Locate the cell with the specified text and output its [x, y] center coordinate. 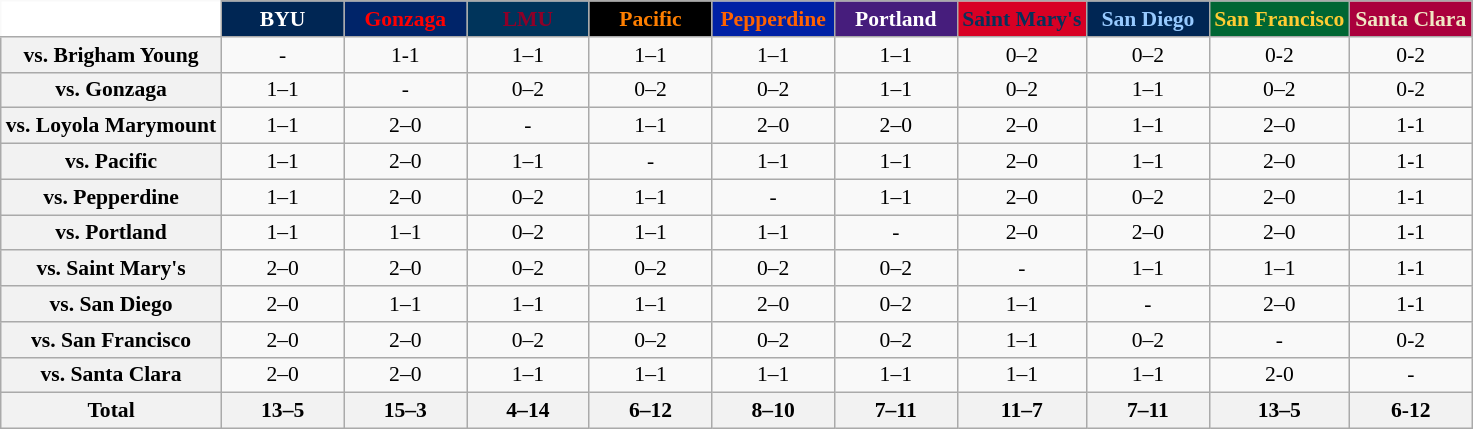
Saint Mary's [1022, 19]
Total [112, 411]
vs. Portland [112, 233]
6-12 [1410, 411]
San Diego [1148, 19]
vs. San Francisco [112, 340]
vs. San Diego [112, 304]
vs. Pepperdine [112, 197]
15–3 [406, 411]
6–12 [650, 411]
BYU [282, 19]
4–14 [528, 411]
8–10 [774, 411]
Santa Clara [1410, 19]
11–7 [1022, 411]
San Francisco [1279, 19]
Portland [896, 19]
vs. Saint Mary's [112, 269]
Gonzaga [406, 19]
vs. Gonzaga [112, 90]
vs. Santa Clara [112, 375]
Pepperdine [774, 19]
2-0 [1279, 375]
Pacific [650, 19]
LMU [528, 19]
vs. Pacific [112, 162]
vs. Brigham Young [112, 55]
vs. Loyola Marymount [112, 126]
